Scan for the cell matching the given text and deliver its (x, y) coordinate at center. 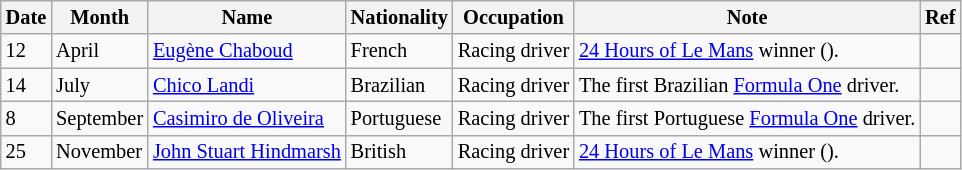
14 (26, 85)
8 (26, 118)
The first Portuguese Formula One driver. (747, 118)
Date (26, 17)
Eugène Chaboud (247, 51)
The first Brazilian Formula One driver. (747, 85)
25 (26, 152)
April (100, 51)
July (100, 85)
Portuguese (400, 118)
John Stuart Hindmarsh (247, 152)
Ref (940, 17)
Name (247, 17)
Brazilian (400, 85)
12 (26, 51)
November (100, 152)
September (100, 118)
Casimiro de Oliveira (247, 118)
Occupation (514, 17)
Nationality (400, 17)
Note (747, 17)
Chico Landi (247, 85)
British (400, 152)
Month (100, 17)
French (400, 51)
